Locate the cell with the specified text and output its [X, Y] center coordinate. 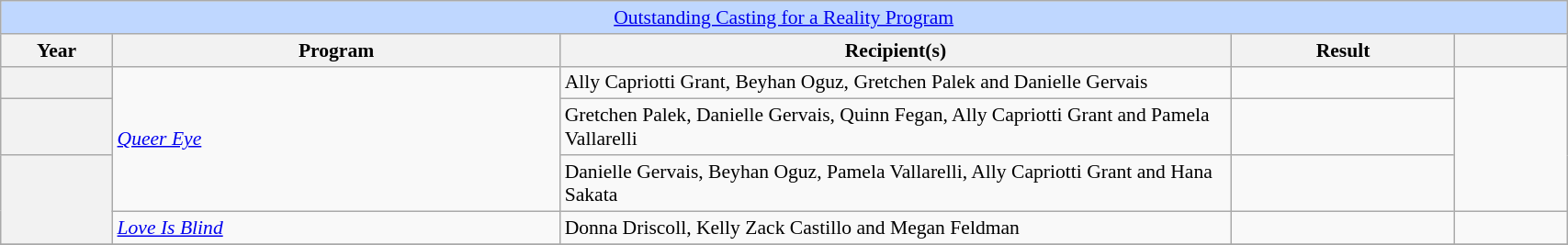
Recipient(s) [897, 50]
Outstanding Casting for a Reality Program [784, 17]
Danielle Gervais, Beyhan Oguz, Pamela Vallarelli, Ally Capriotti Grant and Hana Sakata [897, 184]
Ally Capriotti Grant, Beyhan Oguz, Gretchen Palek and Danielle Gervais [897, 83]
Result [1343, 50]
Donna Driscoll, Kelly Zack Castillo and Megan Feldman [897, 228]
Queer Eye [336, 139]
Year [57, 50]
Love Is Blind [336, 228]
Gretchen Palek, Danielle Gervais, Quinn Fegan, Ally Capriotti Grant and Pamela Vallarelli [897, 127]
Program [336, 50]
